Detect which cell encompasses the target text, then output its (x, y) center coordinate. 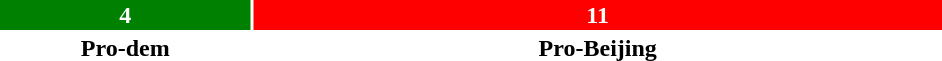
11 (598, 15)
4 (125, 15)
